Return the (x, y) coordinate for the center point of the cell that contains the specified text.  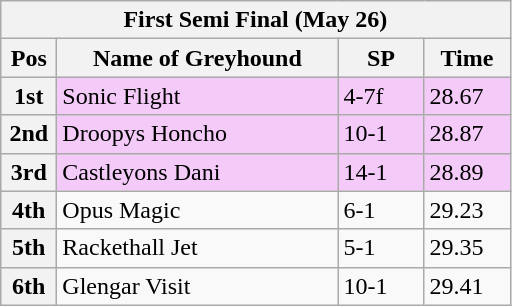
28.89 (467, 172)
Castleyons Dani (198, 172)
2nd (29, 134)
14-1 (381, 172)
Name of Greyhound (198, 58)
28.67 (467, 96)
First Semi Final (May 26) (256, 20)
Sonic Flight (198, 96)
5th (29, 248)
1st (29, 96)
4-7f (381, 96)
6-1 (381, 210)
Opus Magic (198, 210)
SP (381, 58)
29.23 (467, 210)
6th (29, 286)
28.87 (467, 134)
4th (29, 210)
Pos (29, 58)
Rackethall Jet (198, 248)
Glengar Visit (198, 286)
5-1 (381, 248)
3rd (29, 172)
Droopys Honcho (198, 134)
Time (467, 58)
29.41 (467, 286)
29.35 (467, 248)
